Extract the [x, y] coordinate from the center of the cell holding the provided text.  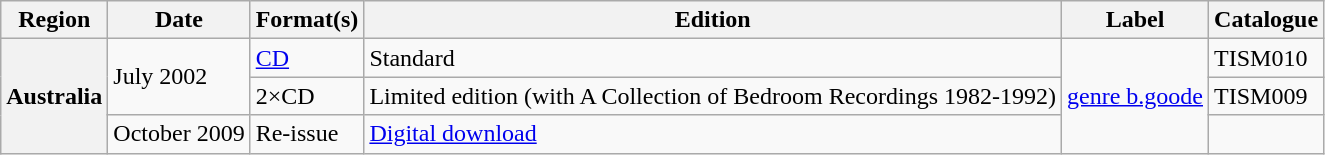
Label [1136, 20]
Re-issue [307, 134]
Region [54, 20]
TISM010 [1266, 58]
TISM009 [1266, 96]
2×CD [307, 96]
Standard [713, 58]
Edition [713, 20]
CD [307, 58]
October 2009 [179, 134]
Format(s) [307, 20]
Digital download [713, 134]
genre b.goode [1136, 96]
Australia [54, 96]
Limited edition (with A Collection of Bedroom Recordings 1982-1992) [713, 96]
Catalogue [1266, 20]
Date [179, 20]
July 2002 [179, 77]
